For the text-containing cell, return its midpoint in (X, Y) coordinate format. 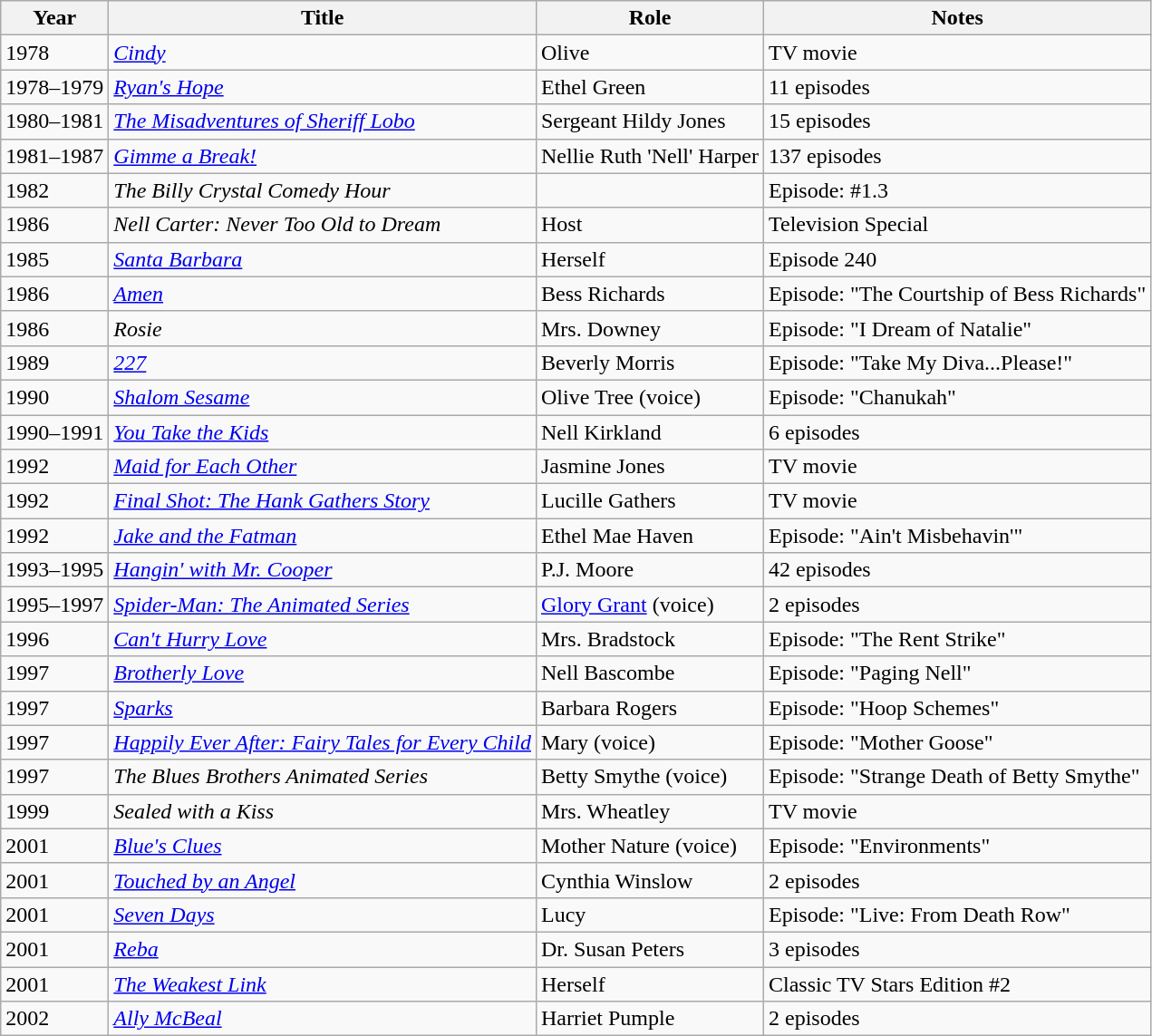
Role (649, 18)
1996 (54, 639)
Episode: "Strange Death of Betty Smythe" (957, 777)
Episode 240 (957, 259)
Lucille Gathers (649, 501)
Episode: "Take My Diva...Please!" (957, 363)
Final Shot: The Hank Gathers Story (323, 501)
Year (54, 18)
1989 (54, 363)
Episode: "Paging Nell" (957, 673)
Seven Days (323, 915)
Lucy (649, 915)
2002 (54, 1019)
Jake and the Fatman (323, 536)
1978–1979 (54, 87)
The Blues Brothers Animated Series (323, 777)
Episode: "Environments" (957, 846)
The Misadventures of Sheriff Lobo (323, 121)
Maid for Each Other (323, 467)
1999 (54, 811)
1981–1987 (54, 156)
1990–1991 (54, 432)
Sealed with a Kiss (323, 811)
P.J. Moore (649, 570)
227 (323, 363)
Betty Smythe (voice) (649, 777)
Olive (649, 53)
Cindy (323, 53)
42 episodes (957, 570)
1985 (54, 259)
Ethel Green (649, 87)
Touched by an Angel (323, 880)
Nell Kirkland (649, 432)
Ally McBeal (323, 1019)
Reba (323, 949)
The Billy Crystal Comedy Hour (323, 190)
Episode: "Mother Goose" (957, 742)
Mrs. Downey (649, 328)
Happily Ever After: Fairy Tales for Every Child (323, 742)
Television Special (957, 225)
Brotherly Love (323, 673)
1995–1997 (54, 605)
Spider-Man: The Animated Series (323, 605)
Episode: "I Dream of Natalie" (957, 328)
Mrs. Wheatley (649, 811)
11 episodes (957, 87)
Shalom Sesame (323, 397)
The Weakest Link (323, 983)
Olive Tree (voice) (649, 397)
3 episodes (957, 949)
Barbara Rogers (649, 708)
Episode: "Chanukah" (957, 397)
Amen (323, 294)
Bess Richards (649, 294)
Nell Carter: Never Too Old to Dream (323, 225)
Mrs. Bradstock (649, 639)
15 episodes (957, 121)
Mary (voice) (649, 742)
Gimme a Break! (323, 156)
You Take the Kids (323, 432)
1990 (54, 397)
Cynthia Winslow (649, 880)
Episode: #1.3 (957, 190)
Episode: "Hoop Schemes" (957, 708)
1980–1981 (54, 121)
Ethel Mae Haven (649, 536)
Jasmine Jones (649, 467)
Host (649, 225)
Hangin' with Mr. Cooper (323, 570)
Episode: "Live: From Death Row" (957, 915)
6 episodes (957, 432)
1978 (54, 53)
Nell Bascombe (649, 673)
Blue's Clues (323, 846)
Mother Nature (voice) (649, 846)
Classic TV Stars Edition #2 (957, 983)
1993–1995 (54, 570)
1982 (54, 190)
Santa Barbara (323, 259)
Rosie (323, 328)
Title (323, 18)
Sergeant Hildy Jones (649, 121)
Glory Grant (voice) (649, 605)
Beverly Morris (649, 363)
Can't Hurry Love (323, 639)
Ryan's Hope (323, 87)
137 episodes (957, 156)
Episode: "Ain't Misbehavin'" (957, 536)
Harriet Pumple (649, 1019)
Episode: "The Rent Strike" (957, 639)
Dr. Susan Peters (649, 949)
Notes (957, 18)
Episode: "The Courtship of Bess Richards" (957, 294)
Sparks (323, 708)
Nellie Ruth 'Nell' Harper (649, 156)
